Pinpoint the cell where the given text exists, returning its [X, Y] midpoint coordinate. 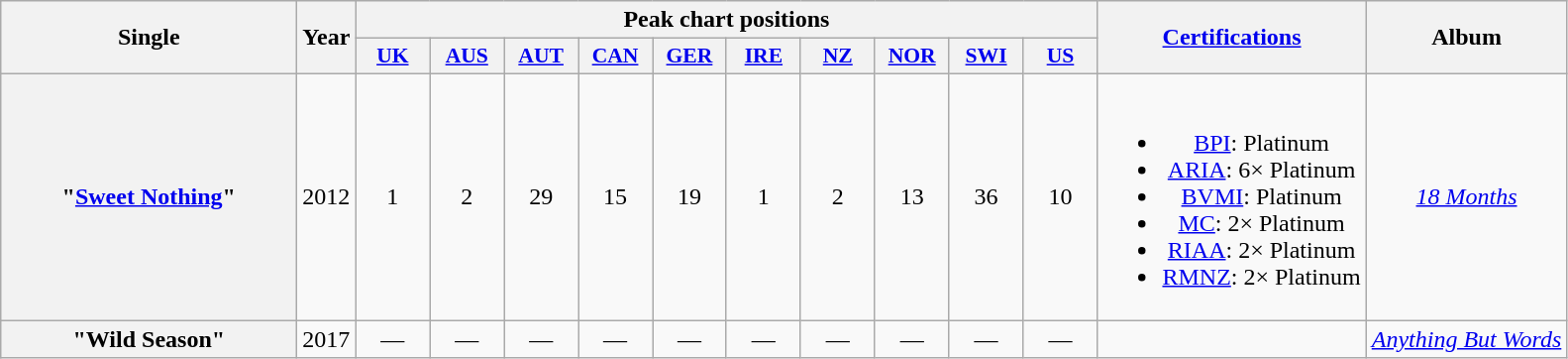
IRE [763, 57]
NZ [838, 57]
"Sweet Nothing" [149, 196]
Certifications [1232, 38]
BPI: PlatinumARIA: 6× PlatinumBVMI: PlatinumMC: 2× PlatinumRIAA: 2× PlatinumRMNZ: 2× Platinum [1232, 196]
29 [541, 196]
13 [911, 196]
CAN [616, 57]
18 Months [1466, 196]
AUS [468, 57]
Anything But Words [1466, 338]
2017 [327, 338]
2012 [327, 196]
19 [689, 196]
UK [392, 57]
GER [689, 57]
Album [1466, 38]
15 [616, 196]
SWI [987, 57]
US [1060, 57]
AUT [541, 57]
Single [149, 38]
36 [987, 196]
NOR [911, 57]
"Wild Season" [149, 338]
10 [1060, 196]
Peak chart positions [727, 20]
Year [327, 38]
